Identify which cell holds the provided text, then report its (x, y) central coordinate. 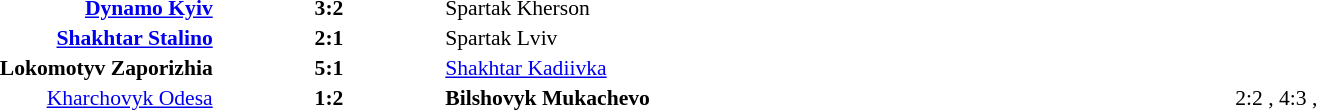
2:1 (330, 38)
5:1 (330, 68)
Spartak Lviv (633, 38)
Shakhtar Kadiivka (633, 68)
